Scan for the cell matching the given text and deliver its (x, y) coordinate at center. 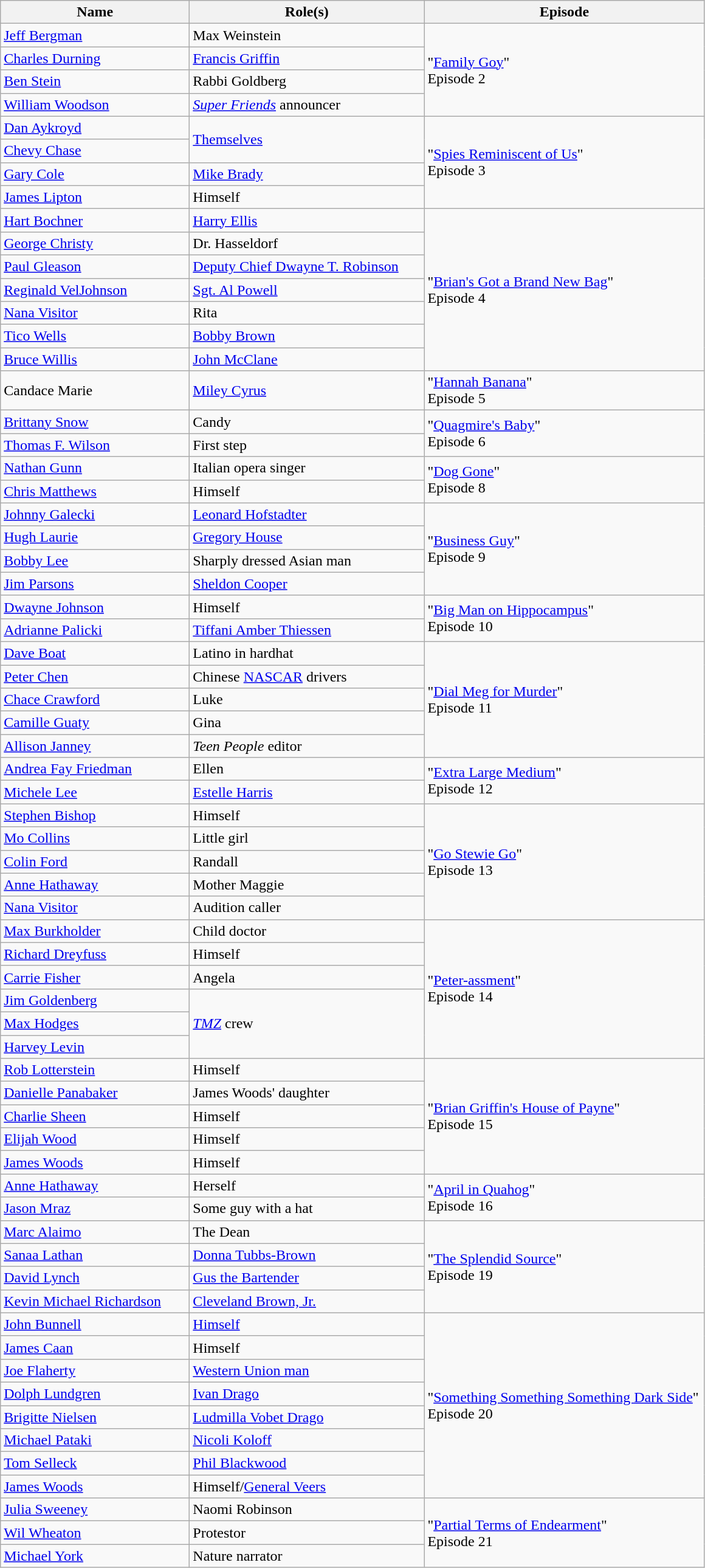
James Caan (95, 1347)
Wil Wheaton (95, 1533)
"Brian Griffin's House of Payne"Episode 15 (564, 1116)
Child doctor (307, 931)
Nathan Gunn (95, 468)
"Big Man on Hippocampus"Episode 10 (564, 618)
Andrea Fay Friedman (95, 769)
Western Union man (307, 1370)
"Dial Meg for Murder"Episode 11 (564, 699)
"The Splendid Source"Episode 19 (564, 1266)
Mother Maggie (307, 885)
Chace Crawford (95, 700)
Jeff Bergman (95, 35)
Mo Collins (95, 838)
Ludmilla Vobet Drago (307, 1417)
"Spies Reminiscent of Us"Episode 3 (564, 162)
Max Burkholder (95, 931)
Dwayne Johnson (95, 607)
Gus the Bartender (307, 1278)
Francis Griffin (307, 58)
Michael Pataki (95, 1440)
Ivan Drago (307, 1394)
Sgt. Al Powell (307, 290)
"Hannah Banana"Episode 5 (564, 390)
Episode (564, 12)
"Brian's Got a Brand New Bag"Episode 4 (564, 289)
Phil Blackwood (307, 1463)
First step (307, 445)
Dr. Hasseldorf (307, 243)
Rob Lotterstein (95, 1070)
Hugh Laurie (95, 537)
Gina (307, 723)
Stephen Bishop (95, 815)
Ben Stein (95, 81)
Julia Sweeney (95, 1510)
"Partial Terms of Endearment"Episode 21 (564, 1533)
George Christy (95, 243)
Himself/General Veers (307, 1487)
Max Weinstein (307, 35)
Elijah Wood (95, 1139)
Randall (307, 862)
Tiffani Amber Thiessen (307, 630)
Peter Chen (95, 677)
Charles Durning (95, 58)
Little girl (307, 838)
Luke (307, 700)
"Extra Large Medium"Episode 12 (564, 781)
Brigitte Nielsen (95, 1417)
Sanaa Lathan (95, 1255)
Rabbi Goldberg (307, 81)
Miley Cyrus (307, 390)
Teen People editor (307, 746)
Thomas F. Wilson (95, 445)
James Lipton (95, 197)
Angela (307, 977)
Tom Selleck (95, 1463)
Max Hodges (95, 1023)
Name (95, 12)
Jim Parsons (95, 584)
"April in Quahog"Episode 16 (564, 1197)
Dan Aykroyd (95, 128)
Italian opera singer (307, 468)
"Family Goy"Episode 2 (564, 70)
Chris Matthews (95, 491)
Bruce Willis (95, 359)
Mike Brady (307, 174)
Colin Ford (95, 862)
Adrianne Palicki (95, 630)
Hart Bochner (95, 220)
Protestor (307, 1533)
Charlie Sheen (95, 1116)
Tico Wells (95, 336)
Candy (307, 422)
"Something Something Something Dark Side"Episode 20 (564, 1405)
"Business Guy"Episode 9 (564, 549)
Chevy Chase (95, 151)
Herself (307, 1186)
Naomi Robinson (307, 1510)
Rita (307, 313)
Ellen (307, 769)
Brittany Snow (95, 422)
Audition caller (307, 908)
Candace Marie (95, 390)
Sharply dressed Asian man (307, 561)
Michael York (95, 1556)
Latino in hardhat (307, 653)
Nature narrator (307, 1556)
Harry Ellis (307, 220)
Jim Goldenberg (95, 1000)
Bobby Lee (95, 561)
William Woodson (95, 105)
Richard Dreyfuss (95, 954)
Leonard Hofstadter (307, 514)
Marc Alaimo (95, 1232)
"Dog Gone"Episode 8 (564, 480)
Donna Tubbs-Brown (307, 1255)
Cleveland Brown, Jr. (307, 1301)
Estelle Harris (307, 792)
Danielle Panabaker (95, 1093)
Dolph Lundgren (95, 1394)
Chinese NASCAR drivers (307, 677)
"Quagmire's Baby"Episode 6 (564, 433)
Gary Cole (95, 174)
Jason Mraz (95, 1209)
Harvey Levin (95, 1046)
Bobby Brown (307, 336)
Themselves (307, 139)
Sheldon Cooper (307, 584)
Gregory House (307, 537)
Deputy Chief Dwayne T. Robinson (307, 266)
John McClane (307, 359)
Nicoli Koloff (307, 1440)
David Lynch (95, 1278)
The Dean (307, 1232)
Super Friends announcer (307, 105)
Some guy with a hat (307, 1209)
Carrie Fisher (95, 977)
Johnny Galecki (95, 514)
James Woods' daughter (307, 1093)
Joe Flaherty (95, 1370)
Dave Boat (95, 653)
Role(s) (307, 12)
Camille Guaty (95, 723)
Kevin Michael Richardson (95, 1301)
Allison Janney (95, 746)
Michele Lee (95, 792)
"Go Stewie Go"Episode 13 (564, 862)
"Peter-assment"Episode 14 (564, 989)
TMZ crew (307, 1023)
Reginald VelJohnson (95, 290)
John Bunnell (95, 1324)
Paul Gleason (95, 266)
